Detect which cell encompasses the target text, then output its (x, y) center coordinate. 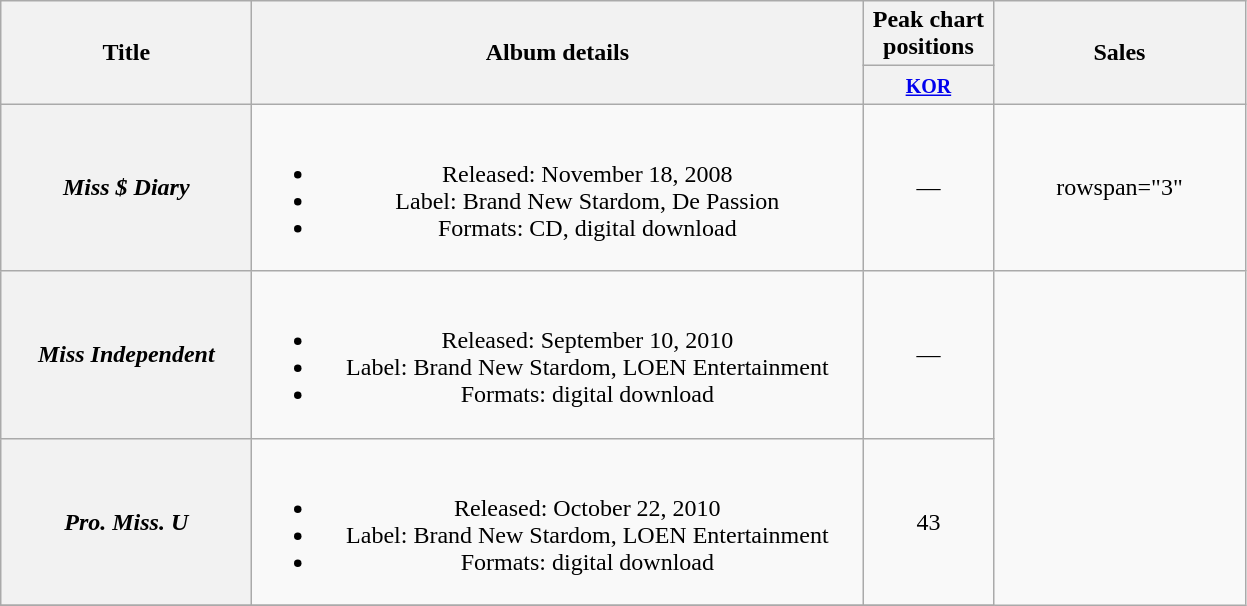
rowspan="3" (1120, 188)
Released: October 22, 2010Label: Brand New Stardom, LOEN EntertainmentFormats: digital download (558, 522)
43 (928, 522)
Sales (1120, 52)
KOR (928, 85)
Peak chart positions (928, 34)
Released: September 10, 2010Label: Brand New Stardom, LOEN EntertainmentFormats: digital download (558, 354)
Album details (558, 52)
Miss $ Diary (126, 188)
Miss Independent (126, 354)
Released: November 18, 2008Label: Brand New Stardom, De PassionFormats: CD, digital download (558, 188)
Title (126, 52)
Pro. Miss. U (126, 522)
